Capture the cell that displays the provided text and extract its (X, Y) central coordinate. 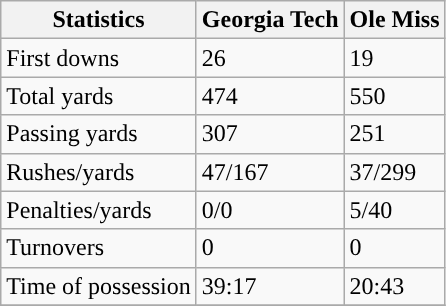
Georgia Tech (270, 20)
Total yards (99, 96)
Time of possession (99, 286)
Turnovers (99, 248)
5/40 (394, 210)
20:43 (394, 286)
39:17 (270, 286)
37/299 (394, 172)
Ole Miss (394, 20)
47/167 (270, 172)
307 (270, 134)
First downs (99, 58)
Rushes/yards (99, 172)
Passing yards (99, 134)
474 (270, 96)
251 (394, 134)
0/0 (270, 210)
Penalties/yards (99, 210)
26 (270, 58)
Statistics (99, 20)
19 (394, 58)
550 (394, 96)
